Output the [x, y] coordinate of the center of the cell containing the given text.  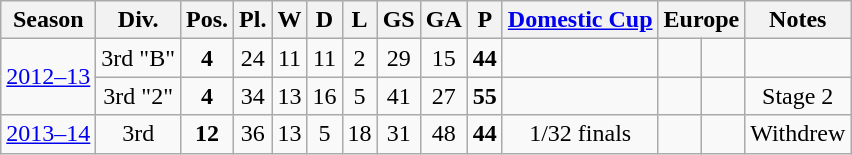
27 [444, 96]
18 [360, 134]
L [360, 20]
41 [398, 96]
Domestic Cup [580, 20]
3rd "B" [138, 58]
Withdrew [798, 134]
Stage 2 [798, 96]
Div. [138, 20]
D [324, 20]
2 [360, 58]
36 [253, 134]
Pl. [253, 20]
48 [444, 134]
1/32 finals [580, 134]
16 [324, 96]
29 [398, 58]
P [484, 20]
3rd "2" [138, 96]
3rd [138, 134]
Europe [702, 20]
2013–14 [48, 134]
15 [444, 58]
55 [484, 96]
2012–13 [48, 77]
GA [444, 20]
GS [398, 20]
24 [253, 58]
Notes [798, 20]
31 [398, 134]
Season [48, 20]
Pos. [206, 20]
34 [253, 96]
12 [206, 134]
W [290, 20]
